Return [x, y] of the center of cell containing provided text 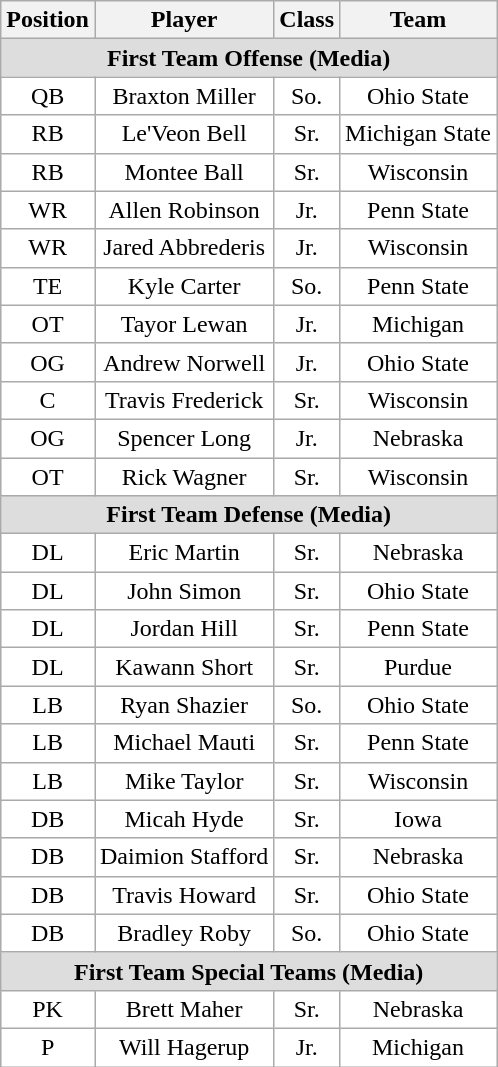
Will Hagerup [184, 1047]
John Simon [184, 591]
Braxton Miller [184, 96]
Mike Taylor [184, 781]
Kawann Short [184, 667]
Purdue [418, 667]
Iowa [418, 819]
C [48, 400]
Michigan State [418, 134]
Travis Howard [184, 895]
Class [307, 20]
Michael Mauti [184, 743]
Spencer Long [184, 438]
Rick Wagner [184, 477]
Jared Abbrederis [184, 248]
Andrew Norwell [184, 362]
PK [48, 1009]
Montee Ball [184, 172]
Player [184, 20]
Team [418, 20]
Eric Martin [184, 553]
First Team Defense (Media) [249, 515]
Travis Frederick [184, 400]
Le'Veon Bell [184, 134]
Ryan Shazier [184, 705]
QB [48, 96]
First Team Special Teams (Media) [249, 971]
Jordan Hill [184, 629]
First Team Offense (Media) [249, 58]
TE [48, 286]
Allen Robinson [184, 210]
Daimion Stafford [184, 857]
Kyle Carter [184, 286]
Brett Maher [184, 1009]
Bradley Roby [184, 933]
Tayor Lewan [184, 324]
Position [48, 20]
P [48, 1047]
Micah Hyde [184, 819]
